Detect which cell encompasses the target text, then output its [x, y] center coordinate. 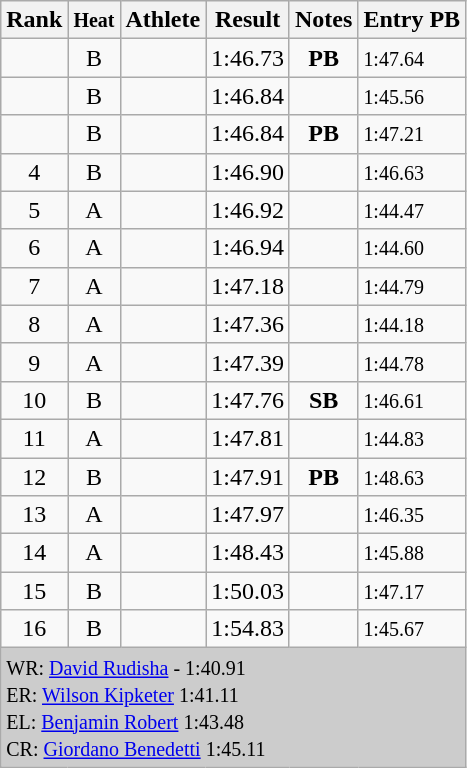
1:47.64 [412, 58]
1:48.43 [248, 553]
1:46.73 [248, 58]
9 [34, 362]
1:44.83 [412, 438]
1:47.18 [248, 286]
1:47.76 [248, 400]
1:44.60 [412, 248]
1:44.18 [412, 324]
1:48.63 [412, 477]
1:54.83 [248, 629]
Result [248, 20]
1:47.17 [412, 591]
4 [34, 172]
WR: David Rudisha - 1:40.91ER: Wilson Kipketer 1:41.11EL: Benjamin Robert 1:43.48CR: Giordano Benedetti 1:45.11 [234, 708]
1:44.78 [412, 362]
1:46.63 [412, 172]
14 [34, 553]
Notes [323, 20]
Heat [94, 20]
1:47.91 [248, 477]
6 [34, 248]
1:46.92 [248, 210]
1:45.56 [412, 96]
1:46.94 [248, 248]
16 [34, 629]
SB [323, 400]
12 [34, 477]
15 [34, 591]
1:46.35 [412, 515]
1:47.81 [248, 438]
1:45.88 [412, 553]
1:46.90 [248, 172]
1:44.47 [412, 210]
Athlete [163, 20]
1:46.61 [412, 400]
5 [34, 210]
1:45.67 [412, 629]
10 [34, 400]
7 [34, 286]
1:47.39 [248, 362]
1:47.36 [248, 324]
1:47.21 [412, 134]
1:50.03 [248, 591]
Entry PB [412, 20]
1:44.79 [412, 286]
11 [34, 438]
8 [34, 324]
Rank [34, 20]
13 [34, 515]
1:47.97 [248, 515]
